For the text-containing cell, return its midpoint in (X, Y) coordinate format. 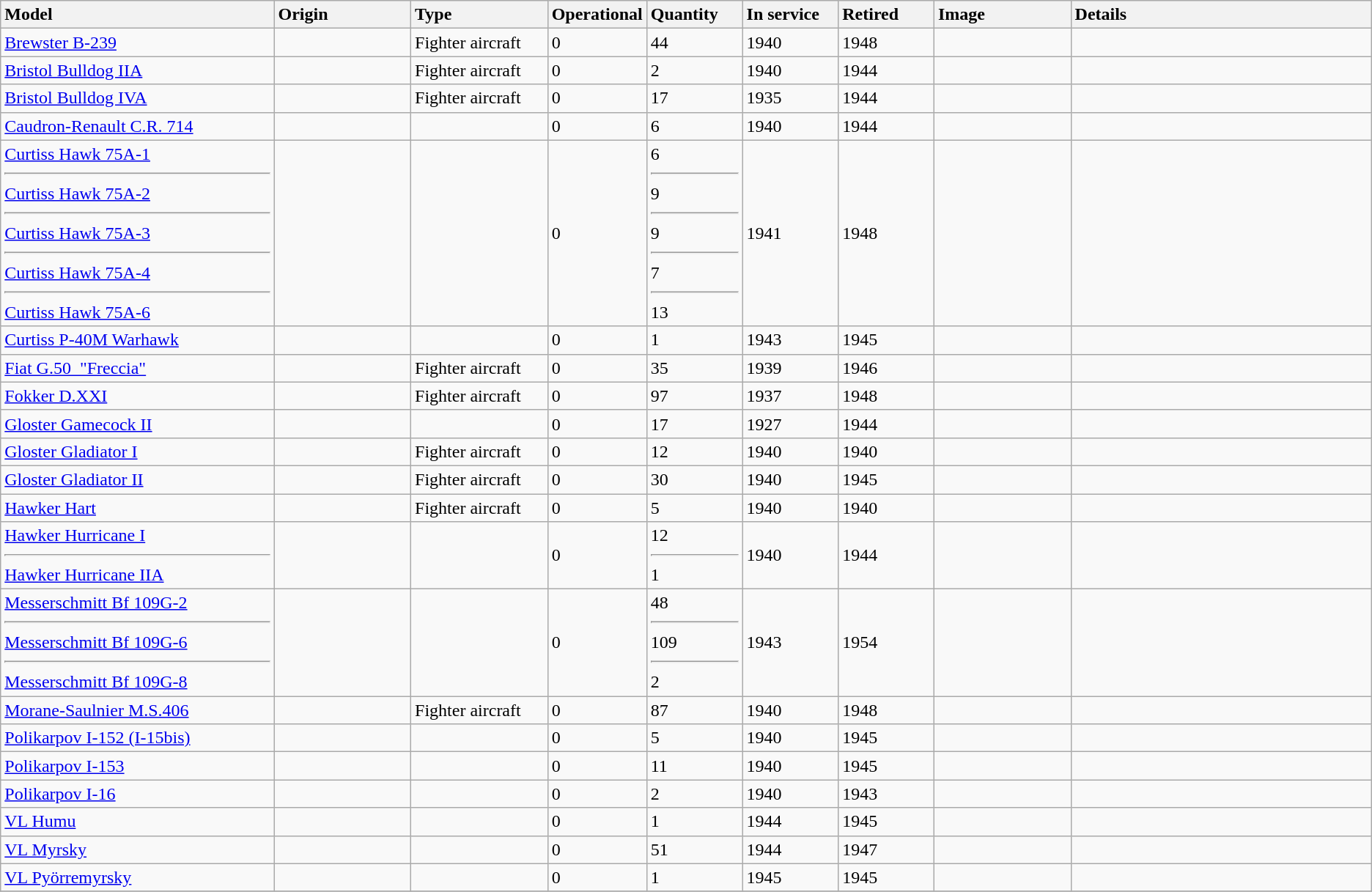
6 (695, 126)
Messerschmitt Bf 109G-2Messerschmitt Bf 109G-6Messerschmitt Bf 109G-8 (138, 643)
Gloster Gladiator I (138, 451)
In service (790, 15)
Brewster B-239 (138, 43)
Model (138, 15)
1947 (887, 849)
51 (695, 849)
Gloster Gladiator II (138, 479)
Gloster Gamecock II (138, 424)
Hawker Hart (138, 508)
1941 (790, 233)
1939 (790, 368)
Polikarpov I-153 (138, 766)
Bristol Bulldog IIA (138, 70)
Retired (887, 15)
Polikarpov I-16 (138, 794)
Origin (343, 15)
Curtiss P-40M Warhawk (138, 340)
Hawker Hurricane IHawker Hurricane IIA (138, 556)
87 (695, 710)
1937 (790, 396)
1935 (790, 98)
11 (695, 766)
1954 (887, 643)
30 (695, 479)
Curtiss Hawk 75A-1Curtiss Hawk 75A-2Curtiss Hawk 75A-3Curtiss Hawk 75A-4Curtiss Hawk 75A-6 (138, 233)
699713 (695, 233)
481092 (695, 643)
Fokker D.XXI (138, 396)
Operational (597, 15)
VL Humu (138, 822)
Fiat G.50 "Freccia" (138, 368)
Caudron-Renault C.R. 714 (138, 126)
Polikarpov I-152 (I-15bis) (138, 738)
1927 (790, 424)
35 (695, 368)
Image (1003, 15)
Morane-Saulnier M.S.406 (138, 710)
Bristol Bulldog IVA (138, 98)
44 (695, 43)
12 (695, 451)
VL Pyörremyrsky (138, 877)
VL Myrsky (138, 849)
97 (695, 396)
Type (479, 15)
Details (1221, 15)
121 (695, 556)
Quantity (695, 15)
1946 (887, 368)
